Capture the cell that displays the provided text and extract its [x, y] central coordinate. 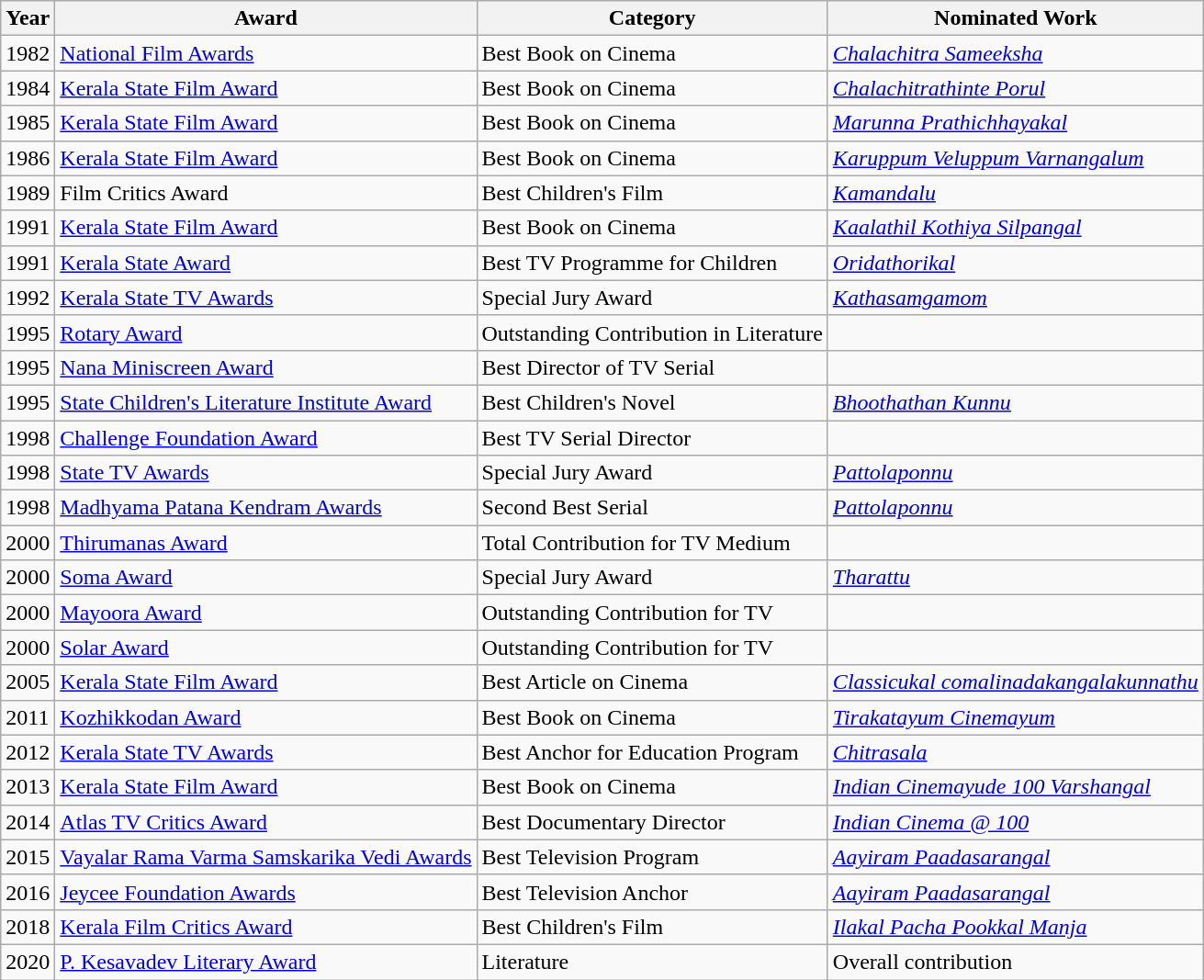
Kaalathil Kothiya Silpangal [1016, 228]
Tharattu [1016, 578]
Kathasamgamom [1016, 298]
Award [266, 18]
Chalachitra Sameeksha [1016, 53]
State Children's Literature Institute Award [266, 402]
Best Television Program [652, 857]
Best TV Programme for Children [652, 263]
Best Anchor for Education Program [652, 752]
Marunna Prathichhayakal [1016, 123]
Chitrasala [1016, 752]
Atlas TV Critics Award [266, 822]
2015 [28, 857]
Outstanding Contribution in Literature [652, 332]
Jeycee Foundation Awards [266, 892]
Best Article on Cinema [652, 682]
Total Contribution for TV Medium [652, 543]
Kozhikkodan Award [266, 717]
Literature [652, 962]
2012 [28, 752]
Kerala State Award [266, 263]
2016 [28, 892]
2013 [28, 787]
Mayoora Award [266, 613]
Challenge Foundation Award [266, 438]
Second Best Serial [652, 508]
Film Critics Award [266, 193]
Tirakatayum Cinemayum [1016, 717]
Best Television Anchor [652, 892]
1992 [28, 298]
Madhyama Patana Kendram Awards [266, 508]
Indian Cinema @ 100 [1016, 822]
Chalachitrathinte Porul [1016, 88]
Thirumanas Award [266, 543]
Best TV Serial Director [652, 438]
1982 [28, 53]
State TV Awards [266, 473]
National Film Awards [266, 53]
Indian Cinemayude 100 Varshangal [1016, 787]
Bhoothathan Kunnu [1016, 402]
1985 [28, 123]
Overall contribution [1016, 962]
Vayalar Rama Varma Samskarika Vedi Awards [266, 857]
Classicukal comalinadakangalakunnathu [1016, 682]
Year [28, 18]
Kamandalu [1016, 193]
Oridathorikal [1016, 263]
2005 [28, 682]
Ilakal Pacha Pookkal Manja [1016, 927]
1989 [28, 193]
P. Kesavadev Literary Award [266, 962]
Nominated Work [1016, 18]
1984 [28, 88]
Best Director of TV Serial [652, 367]
2018 [28, 927]
Rotary Award [266, 332]
Soma Award [266, 578]
Best Documentary Director [652, 822]
2011 [28, 717]
Solar Award [266, 648]
1986 [28, 158]
Category [652, 18]
Best Children's Novel [652, 402]
Nana Miniscreen Award [266, 367]
2014 [28, 822]
Karuppum Veluppum Varnangalum [1016, 158]
Kerala Film Critics Award [266, 927]
2020 [28, 962]
